Scan for the cell matching the given text and deliver its [x, y] coordinate at center. 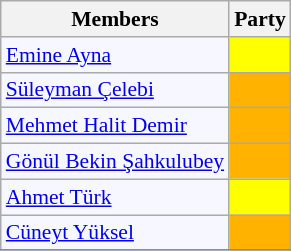
Cüneyt Yüksel [115, 233]
Mehmet Halit Demir [115, 126]
Süleyman Çelebi [115, 90]
Party [260, 19]
Emine Ayna [115, 55]
Gönül Bekin Şahkulubey [115, 162]
Members [115, 19]
Ahmet Türk [115, 197]
